Scan for the cell matching the given text and deliver its [x, y] coordinate at center. 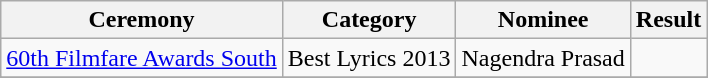
Nominee [543, 20]
Nagendra Prasad [543, 58]
60th Filmfare Awards South [142, 58]
Result [668, 20]
Best Lyrics 2013 [369, 58]
Ceremony [142, 20]
Category [369, 20]
